For the text-containing cell, return its midpoint in (X, Y) coordinate format. 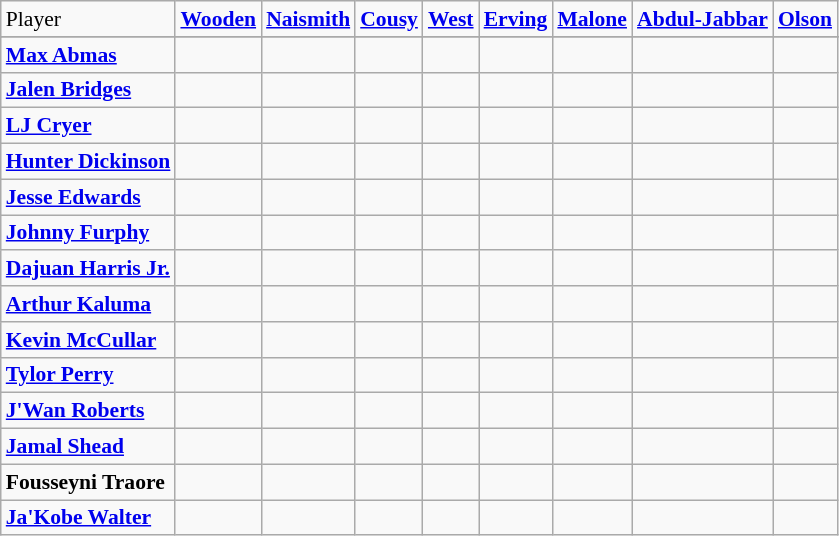
Max Abmas (88, 55)
Jalen Bridges (88, 90)
Arthur Kaluma (88, 304)
Tylor Perry (88, 375)
Abdul-Jabbar (702, 19)
Hunter Dickinson (88, 162)
Naismith (308, 19)
LJ Cryer (88, 126)
West (451, 19)
Jesse Edwards (88, 197)
Ja'Kobe Walter (88, 518)
Kevin McCullar (88, 340)
Fousseyni Traore (88, 482)
Erving (516, 19)
Dajuan Harris Jr. (88, 269)
Olson (805, 19)
Player (88, 19)
Wooden (218, 19)
Cousy (389, 19)
Malone (592, 19)
J'Wan Roberts (88, 411)
Johnny Furphy (88, 233)
Jamal Shead (88, 447)
